Scan for the cell matching the given text and deliver its (X, Y) coordinate at center. 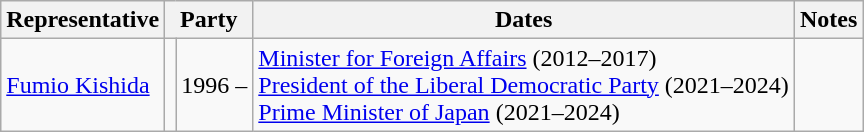
Representative (83, 20)
Fumio Kishida (83, 85)
Minister for Foreign Affairs (2012–2017)President of the Liberal Democratic Party (2021–2024)Prime Minister of Japan (2021–2024) (524, 85)
Notes (828, 20)
Dates (524, 20)
Party (209, 20)
1996 – (214, 85)
